From the cell containing the given text, extract its center point as (x, y) coordinate. 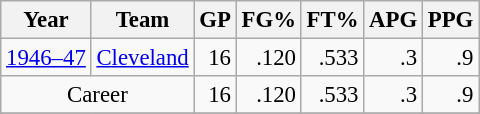
Year (46, 20)
APG (394, 20)
PPG (450, 20)
FG% (268, 20)
GP (215, 20)
Career (98, 95)
Team (142, 20)
FT% (332, 20)
1946–47 (46, 58)
Cleveland (142, 58)
